Return the [X, Y] coordinate for the center point of the cell that contains the specified text.  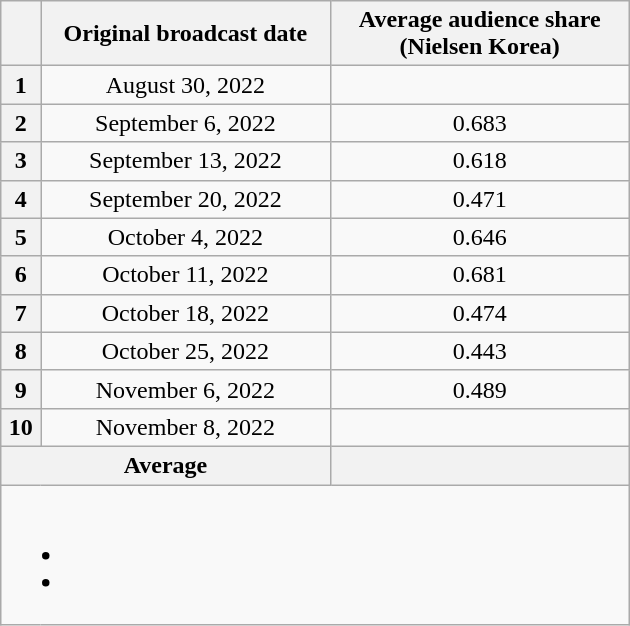
0.681 [480, 275]
0.443 [480, 351]
10 [21, 427]
5 [21, 237]
0.474 [480, 313]
August 30, 2022 [186, 85]
1 [21, 85]
0.618 [480, 161]
September 20, 2022 [186, 199]
9 [21, 389]
October 11, 2022 [186, 275]
Average audience share(Nielsen Korea) [480, 34]
0.683 [480, 123]
Average [166, 465]
0.471 [480, 199]
October 25, 2022 [186, 351]
0.646 [480, 237]
September 6, 2022 [186, 123]
October 4, 2022 [186, 237]
October 18, 2022 [186, 313]
September 13, 2022 [186, 161]
6 [21, 275]
3 [21, 161]
2 [21, 123]
4 [21, 199]
0.489 [480, 389]
November 6, 2022 [186, 389]
8 [21, 351]
7 [21, 313]
November 8, 2022 [186, 427]
Original broadcast date [186, 34]
